Provide the (x, y) coordinate of the cell's center where the given text is located.  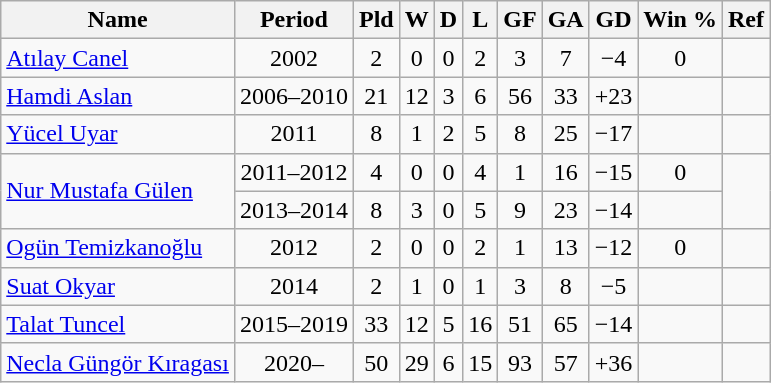
15 (480, 362)
+23 (614, 96)
−5 (614, 286)
50 (376, 362)
+36 (614, 362)
GD (614, 20)
Period (294, 20)
2012 (294, 248)
Necla Güngör Kıragası (118, 362)
W (416, 20)
Name (118, 20)
56 (520, 96)
2013–2014 (294, 210)
Win % (680, 20)
25 (566, 134)
GF (520, 20)
2002 (294, 58)
Suat Okyar (118, 286)
2020– (294, 362)
93 (520, 362)
21 (376, 96)
65 (566, 324)
−17 (614, 134)
29 (416, 362)
23 (566, 210)
13 (566, 248)
Talat Tuncel (118, 324)
D (448, 20)
Ref (746, 20)
2011 (294, 134)
2006–2010 (294, 96)
−4 (614, 58)
GA (566, 20)
51 (520, 324)
2011–2012 (294, 172)
2014 (294, 286)
9 (520, 210)
−15 (614, 172)
Hamdi Aslan (118, 96)
2015–2019 (294, 324)
−12 (614, 248)
L (480, 20)
Nur Mustafa Gülen (118, 191)
7 (566, 58)
Yücel Uyar (118, 134)
Atılay Canel (118, 58)
Ogün Temizkanoğlu (118, 248)
Pld (376, 20)
57 (566, 362)
